Return [X, Y] of the center of cell containing provided text 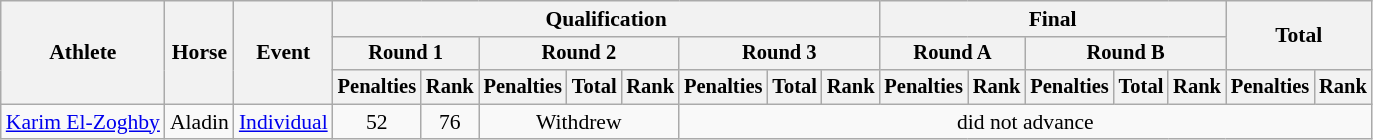
52 [377, 122]
Round 3 [779, 54]
Withdrew [579, 122]
Aladin [200, 122]
Round A [952, 54]
Horse [200, 52]
Athlete [83, 52]
76 [450, 122]
Round B [1125, 54]
Karim El-Zoghby [83, 122]
did not advance [1026, 122]
Qualification [606, 19]
Individual [284, 122]
Final [1052, 19]
Round 2 [579, 54]
Round 1 [406, 54]
Event [284, 52]
